Scan for the cell matching the given text and deliver its [x, y] coordinate at center. 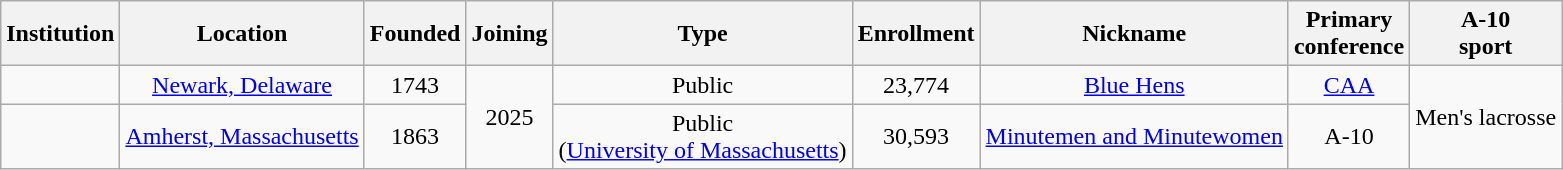
A-10sport [1486, 34]
1863 [415, 136]
23,774 [916, 85]
Founded [415, 34]
Nickname [1134, 34]
Type [702, 34]
Primaryconference [1348, 34]
Minutemen and Minutewomen [1134, 136]
Public (University of Massachusetts) [702, 136]
1743 [415, 85]
Public [702, 85]
Blue Hens [1134, 85]
CAA [1348, 85]
30,593 [916, 136]
Joining [510, 34]
Men's lacrosse [1486, 118]
Institution [60, 34]
Enrollment [916, 34]
Newark, Delaware [242, 85]
Amherst, Massachusetts [242, 136]
A-10 [1348, 136]
2025 [510, 118]
Location [242, 34]
